Return the [X, Y] coordinate for the center point of the cell that contains the specified text.  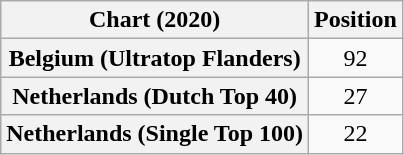
Chart (2020) [155, 20]
22 [356, 134]
27 [356, 96]
Netherlands (Dutch Top 40) [155, 96]
Belgium (Ultratop Flanders) [155, 58]
Position [356, 20]
Netherlands (Single Top 100) [155, 134]
92 [356, 58]
